Return [x, y] of the center of cell containing provided text 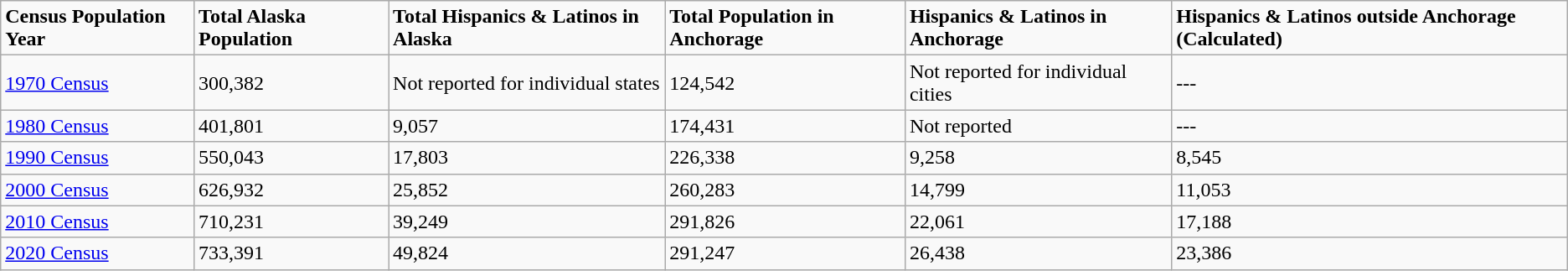
226,338 [786, 158]
2020 Census [97, 253]
174,431 [786, 126]
260,283 [786, 190]
17,803 [527, 158]
401,801 [291, 126]
Total Population in Anchorage [786, 29]
291,247 [786, 253]
1970 Census [97, 82]
733,391 [291, 253]
17,188 [1369, 221]
11,053 [1369, 190]
710,231 [291, 221]
Total Alaska Population [291, 29]
22,061 [1038, 221]
291,826 [786, 221]
25,852 [527, 190]
14,799 [1038, 190]
Not reported for individual cities [1038, 82]
Not reported for individual states [527, 82]
Not reported [1038, 126]
2010 Census [97, 221]
49,824 [527, 253]
1990 Census [97, 158]
124,542 [786, 82]
8,545 [1369, 158]
9,258 [1038, 158]
1980 Census [97, 126]
550,043 [291, 158]
300,382 [291, 82]
Hispanics & Latinos in Anchorage [1038, 29]
Census Population Year [97, 29]
9,057 [527, 126]
39,249 [527, 221]
626,932 [291, 190]
Hispanics & Latinos outside Anchorage (Calculated) [1369, 29]
23,386 [1369, 253]
Total Hispanics & Latinos in Alaska [527, 29]
26,438 [1038, 253]
2000 Census [97, 190]
